Search for the cell housing the specified text and yield its (X, Y) center coordinate. 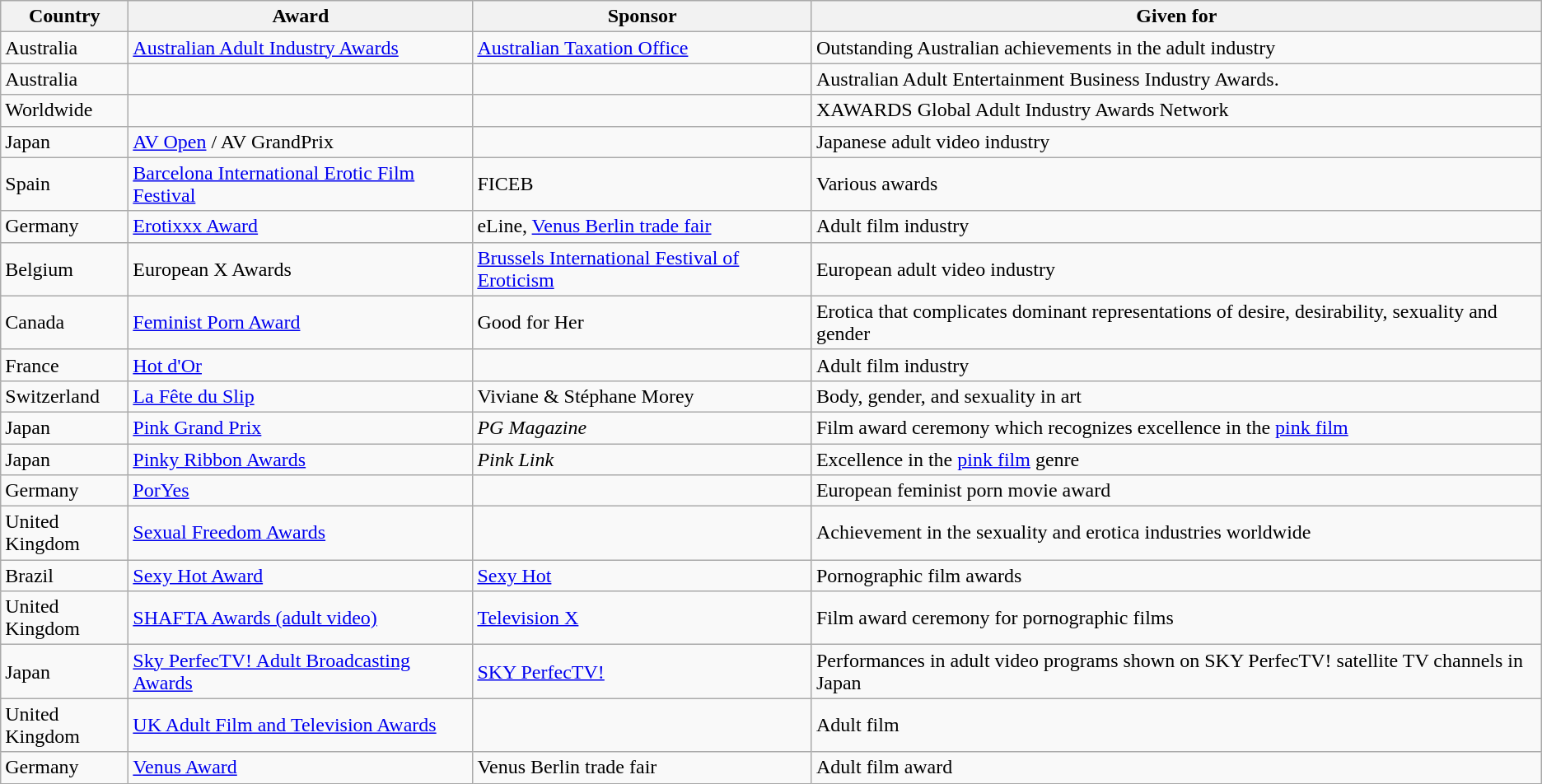
Performances in adult video programs shown on SKY PerfecTV! satellite TV channels in Japan (1176, 672)
AV Open / AV GrandPrix (301, 142)
UK Adult Film and Television Awards (301, 725)
Belgium (64, 268)
Feminist Porn Award (301, 323)
Australian Adult Industry Awards (301, 48)
FICEB (642, 184)
Achievement in the sexuality and erotica industries worldwide (1176, 534)
Erotixxx Award (301, 226)
European adult video industry (1176, 268)
Hot d'Or (301, 365)
La Fête du Slip (301, 396)
SHAFTA Awards (adult video) (301, 618)
Body, gender, and sexuality in art (1176, 396)
Award (301, 16)
Canada (64, 323)
Sexy Hot Award (301, 576)
Barcelona International Erotic Film Festival (301, 184)
Pink Grand Prix (301, 427)
Pinky Ribbon Awards (301, 459)
Brazil (64, 576)
Venus Berlin trade fair (642, 768)
France (64, 365)
European X Awards (301, 268)
Sexy Hot (642, 576)
Good for Her (642, 323)
Film award ceremony for pornographic films (1176, 618)
PG Magazine (642, 427)
Sky PerfecTV! Adult Broadcasting Awards (301, 672)
Australian Adult Entertainment Business Industry Awards. (1176, 79)
Film award ceremony which recognizes excellence in the pink film (1176, 427)
Brussels International Festival of Eroticism (642, 268)
Given for (1176, 16)
Outstanding Australian achievements in the adult industry (1176, 48)
Spain (64, 184)
Japanese adult video industry (1176, 142)
Adult film (1176, 725)
Television X (642, 618)
Australian Taxation Office (642, 48)
Switzerland (64, 396)
Adult film award (1176, 768)
Country (64, 16)
Pornographic film awards (1176, 576)
SKY PerfecTV! (642, 672)
Venus Award (301, 768)
Viviane & Stéphane Morey (642, 396)
Worldwide (64, 110)
PorYes (301, 491)
Sponsor (642, 16)
eLine, Venus Berlin trade fair (642, 226)
Excellence in the pink film genre (1176, 459)
Various awards (1176, 184)
Erotica that complicates dominant representations of desire, desirability, sexuality and gender (1176, 323)
Pink Link (642, 459)
XAWARDS Global Adult Industry Awards Network (1176, 110)
Sexual Freedom Awards (301, 534)
European feminist porn movie award (1176, 491)
